Determine the [x, y] coordinate at the center of the cell enclosing the given text.  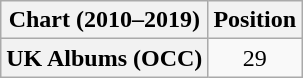
29 [255, 58]
Chart (2010–2019) [104, 20]
Position [255, 20]
UK Albums (OCC) [104, 58]
